For the text-containing cell, return its midpoint in (X, Y) coordinate format. 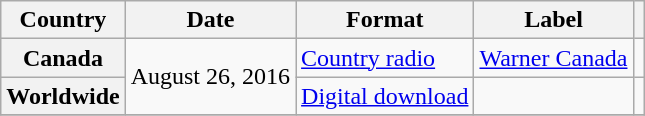
Country radio (385, 58)
August 26, 2016 (210, 77)
Country (63, 20)
Format (385, 20)
Worldwide (63, 96)
Date (210, 20)
Warner Canada (554, 58)
Digital download (385, 96)
Label (554, 20)
Canada (63, 58)
